From the cell containing the given text, extract its center point as (x, y) coordinate. 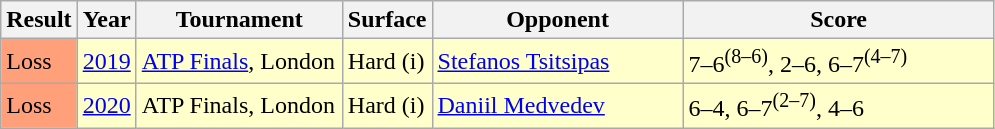
Result (39, 20)
2020 (106, 106)
Stefanos Tsitsipas (558, 62)
Opponent (558, 20)
Tournament (239, 20)
7–6(8–6), 2–6, 6–7(4–7) (838, 62)
2019 (106, 62)
6–4, 6–7(2–7), 4–6 (838, 106)
Daniil Medvedev (558, 106)
Year (106, 20)
Surface (387, 20)
Score (838, 20)
